Capture the cell that displays the provided text and extract its [X, Y] central coordinate. 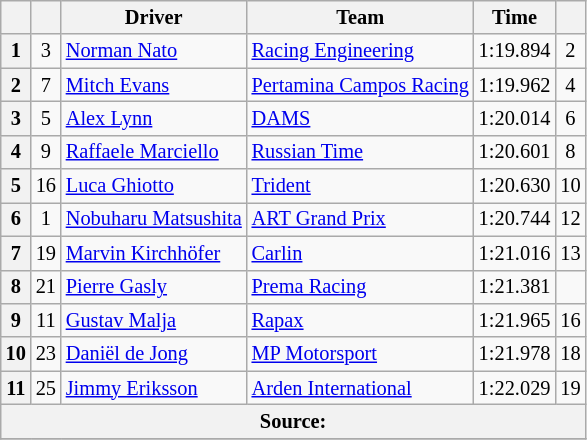
Time [515, 17]
Pertamina Campos Racing [360, 85]
Prema Racing [360, 287]
1:20.744 [515, 219]
Racing Engineering [360, 51]
18 [570, 354]
23 [46, 354]
1:20.014 [515, 118]
MP Motorsport [360, 354]
12 [570, 219]
Driver [154, 17]
Nobuharu Matsushita [154, 219]
Daniël de Jong [154, 354]
21 [46, 287]
Source: [294, 421]
Russian Time [360, 152]
1:21.381 [515, 287]
Trident [360, 186]
1:19.962 [515, 85]
Luca Ghiotto [154, 186]
Alex Lynn [154, 118]
Rapax [360, 320]
Marvin Kirchhöfer [154, 253]
25 [46, 388]
1:19.894 [515, 51]
1:20.601 [515, 152]
Carlin [360, 253]
Pierre Gasly [154, 287]
Team [360, 17]
Arden International [360, 388]
ART Grand Prix [360, 219]
1:22.029 [515, 388]
Mitch Evans [154, 85]
Gustav Malja [154, 320]
1:21.016 [515, 253]
1:21.978 [515, 354]
Raffaele Marciello [154, 152]
1:20.630 [515, 186]
DAMS [360, 118]
13 [570, 253]
Norman Nato [154, 51]
Jimmy Eriksson [154, 388]
1:21.965 [515, 320]
